Detect which cell encompasses the target text, then output its (X, Y) center coordinate. 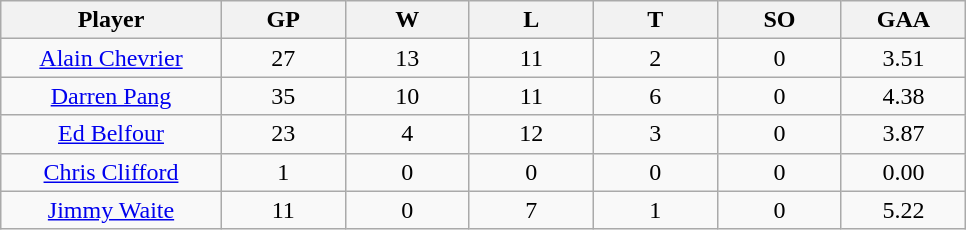
23 (283, 134)
Player (111, 20)
SO (779, 20)
4 (407, 134)
5.22 (903, 210)
GAA (903, 20)
35 (283, 96)
27 (283, 58)
Alain Chevrier (111, 58)
Darren Pang (111, 96)
3 (655, 134)
3.51 (903, 58)
13 (407, 58)
Ed Belfour (111, 134)
4.38 (903, 96)
GP (283, 20)
6 (655, 96)
12 (531, 134)
L (531, 20)
2 (655, 58)
3.87 (903, 134)
7 (531, 210)
Chris Clifford (111, 172)
W (407, 20)
0.00 (903, 172)
Jimmy Waite (111, 210)
10 (407, 96)
T (655, 20)
